Return the [X, Y] coordinate for the center point of the cell that contains the specified text.  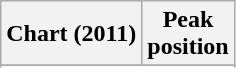
Chart (2011) [72, 34]
Peakposition [188, 34]
